Scan for the cell matching the given text and deliver its [x, y] coordinate at center. 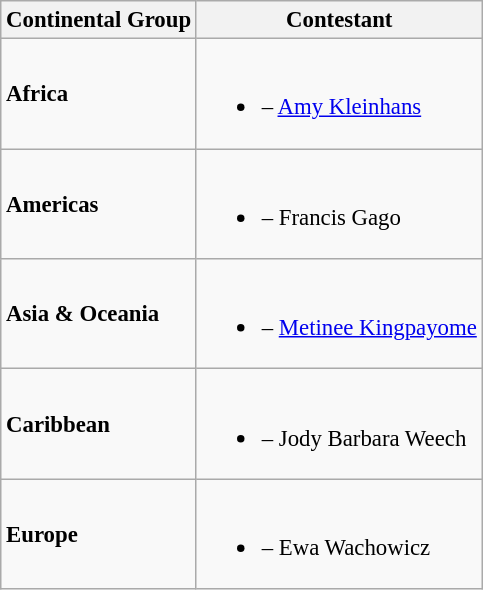
Caribbean [99, 424]
Europe [99, 534]
Contestant [339, 20]
– Metinee Kingpayome [339, 314]
– Jody Barbara Weech [339, 424]
– Francis Gago [339, 204]
Americas [99, 204]
– Ewa Wachowicz [339, 534]
Continental Group [99, 20]
– Amy Kleinhans [339, 94]
Africa [99, 94]
Asia & Oceania [99, 314]
